Provide the [x, y] coordinate of the cell's center where the given text is located.  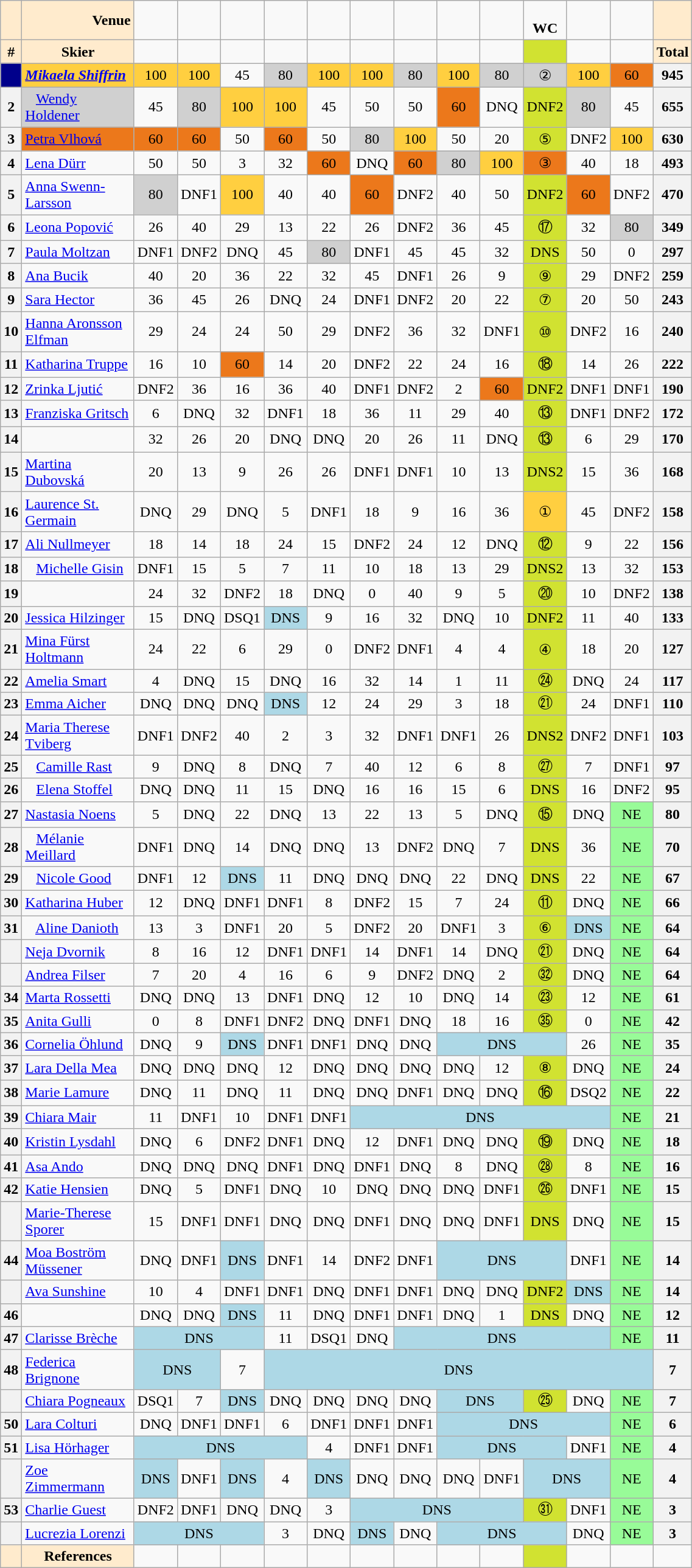
Laurence St. Germain [78, 511]
Franziska Gritsch [78, 414]
Nicole Good [78, 879]
⑰ [545, 228]
⑧ [545, 1068]
222 [673, 365]
39 [11, 1117]
61 [673, 998]
103 [673, 735]
31 [11, 928]
470 [673, 195]
34 [11, 998]
Paula Moltzan [78, 252]
⑦ [545, 300]
⑲ [545, 1141]
259 [673, 276]
㉗ [545, 767]
53 [11, 1510]
Hanna Aronsson Elfman [78, 331]
349 [673, 228]
⑳ [545, 594]
Kristin Lysdahl [78, 1141]
DSQ2 [588, 1093]
Lara Colturi [78, 1424]
⑮ [545, 814]
Lisa Hörhager [78, 1448]
Wendy Holdener [78, 107]
Marie-Therese Sporer [78, 1221]
23 [11, 704]
⑤ [545, 139]
Aline Danioth [78, 928]
138 [673, 594]
⑪ [545, 903]
⑩ [545, 331]
㉘ [545, 1166]
41 [11, 1166]
Katie Hensien [78, 1190]
170 [673, 439]
Petra Vlhová [78, 139]
655 [673, 107]
Mélanie Meillard [78, 847]
44 [11, 1261]
28 [11, 847]
⑨ [545, 276]
153 [673, 569]
240 [673, 331]
WC [545, 21]
Chiara Pogneaux [78, 1401]
Moa Boström Müssener [78, 1261]
133 [673, 618]
④ [545, 650]
172 [673, 414]
38 [11, 1093]
㉓ [545, 998]
117 [673, 681]
① [545, 511]
Lucrezia Lorenzi [78, 1533]
Marie Lamure [78, 1093]
Nastasia Noens [78, 814]
Ali Nullmeyer [78, 544]
67 [673, 879]
Ava Sunshine [78, 1292]
Ana Bucik [78, 276]
945 [673, 75]
37 [11, 1068]
Neja Dvornik [78, 952]
156 [673, 544]
297 [673, 252]
110 [673, 704]
97 [673, 767]
30 [11, 903]
Martina Dubovská [78, 472]
⑫ [545, 544]
③ [545, 163]
Venue [78, 21]
Marta Rossetti [78, 998]
19 [11, 594]
Chiara Mair [78, 1117]
70 [673, 847]
168 [673, 472]
References [78, 1556]
243 [673, 300]
Lara Della Mea [78, 1068]
Zrinka Ljutić [78, 389]
27 [11, 814]
17 [11, 544]
⑯ [545, 1093]
158 [673, 511]
Mina Fürst Holtmann [78, 650]
Asa Ando [78, 1166]
Anna Swenn-Larsson [78, 195]
Charlie Guest [78, 1510]
Skier [78, 52]
Zoe Zimmermann [78, 1479]
⑱ [545, 365]
Federica Brignone [78, 1369]
Clarisse Brèche [78, 1338]
Michelle Gisin [78, 569]
25 [11, 767]
Emma Aicher [78, 704]
Sara Hector [78, 300]
95 [673, 790]
# [11, 52]
Amelia Smart [78, 681]
Cornelia Öhlund [78, 1044]
⑥ [545, 928]
66 [673, 903]
㉛ [545, 1510]
㉟ [545, 1021]
Total [673, 52]
51 [11, 1448]
Jessica Hilzinger [78, 618]
48 [11, 1369]
Elena Stoffel [78, 790]
② [545, 75]
Camille Rast [78, 767]
Anita Gulli [78, 1021]
190 [673, 389]
㉕ [545, 1401]
Mikaela Shiffrin [78, 75]
Maria Therese Tviberg [78, 735]
㉜ [545, 975]
Lena Dürr [78, 163]
46 [11, 1315]
493 [673, 163]
47 [11, 1338]
127 [673, 650]
Leona Popović [78, 228]
Katharina Truppe [78, 365]
㉖ [545, 1190]
630 [673, 139]
Katharina Huber [78, 903]
㉔ [545, 681]
Andrea Filser [78, 975]
